Locate the cell with the specified text and output its [X, Y] center coordinate. 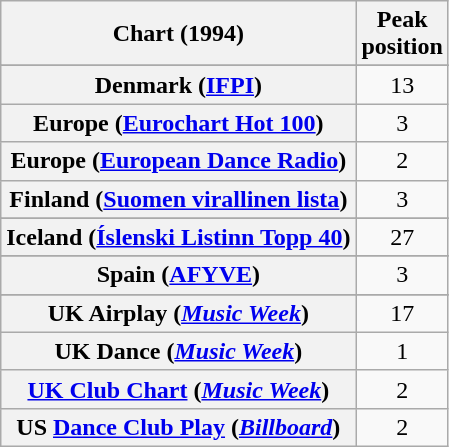
Spain (AFYVE) [178, 275]
Iceland (Íslenski Listinn Topp 40) [178, 237]
UK Dance (Music Week) [178, 351]
Peakposition [402, 34]
13 [402, 85]
17 [402, 313]
Denmark (IFPI) [178, 85]
Chart (1994) [178, 34]
Europe (European Dance Radio) [178, 161]
1 [402, 351]
27 [402, 237]
UK Club Chart (Music Week) [178, 389]
US Dance Club Play (Billboard) [178, 427]
Europe (Eurochart Hot 100) [178, 123]
Finland (Suomen virallinen lista) [178, 199]
UK Airplay (Music Week) [178, 313]
